Pinpoint the cell where the given text exists, returning its [x, y] midpoint coordinate. 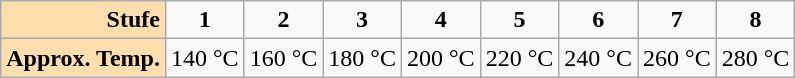
140 °C [204, 58]
7 [678, 20]
220 °C [520, 58]
1 [204, 20]
200 °C [440, 58]
280 °C [756, 58]
2 [284, 20]
260 °C [678, 58]
6 [598, 20]
Approx. Temp. [84, 58]
180 °C [362, 58]
160 °C [284, 58]
240 °C [598, 58]
8 [756, 20]
3 [362, 20]
4 [440, 20]
5 [520, 20]
Stufe [84, 20]
